Determine the [X, Y] coordinate at the center of the cell enclosing the given text.  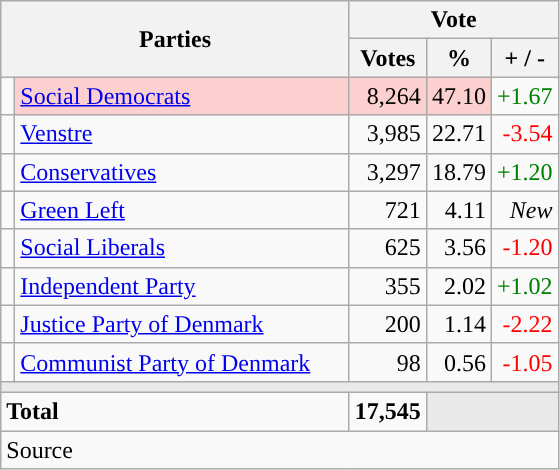
Independent Party [182, 286]
Green Left [182, 210]
Votes [388, 58]
17,545 [388, 411]
2.02 [458, 286]
Justice Party of Denmark [182, 324]
+1.67 [524, 96]
Social Democrats [182, 96]
Parties [176, 39]
3,985 [388, 134]
200 [388, 324]
355 [388, 286]
-3.54 [524, 134]
+1.20 [524, 172]
1.14 [458, 324]
% [458, 58]
-1.20 [524, 248]
18.79 [458, 172]
Source [280, 449]
721 [388, 210]
8,264 [388, 96]
22.71 [458, 134]
-1.05 [524, 362]
4.11 [458, 210]
0.56 [458, 362]
625 [388, 248]
Social Liberals [182, 248]
3.56 [458, 248]
Total [176, 411]
+ / - [524, 58]
98 [388, 362]
3,297 [388, 172]
+1.02 [524, 286]
-2.22 [524, 324]
New [524, 210]
Communist Party of Denmark [182, 362]
47.10 [458, 96]
Vote [454, 20]
Conservatives [182, 172]
Venstre [182, 134]
